Detect which cell encompasses the target text, then output its (x, y) center coordinate. 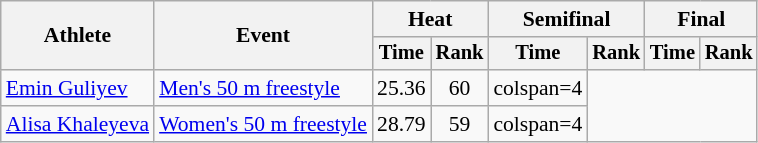
Men's 50 m freestyle (263, 88)
Alisa Khaleyeva (78, 124)
Final (701, 19)
Athlete (78, 36)
25.36 (402, 88)
28.79 (402, 124)
59 (460, 124)
Emin Guliyev (78, 88)
60 (460, 88)
Heat (430, 19)
Women's 50 m freestyle (263, 124)
Semifinal (566, 19)
Event (263, 36)
